Return [X, Y] of the center of cell containing provided text 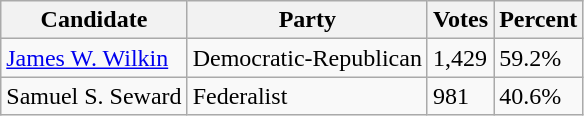
Candidate [94, 20]
James W. Wilkin [94, 58]
Democratic-Republican [307, 58]
1,429 [460, 58]
40.6% [538, 96]
59.2% [538, 58]
Party [307, 20]
981 [460, 96]
Federalist [307, 96]
Samuel S. Seward [94, 96]
Percent [538, 20]
Votes [460, 20]
